Pinpoint the cell where the given text exists, returning its (X, Y) midpoint coordinate. 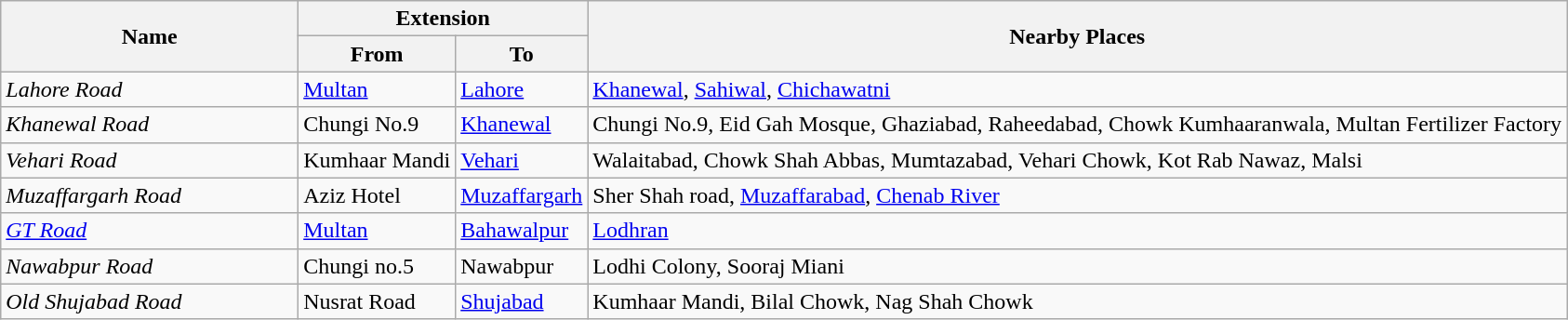
Aziz Hotel (378, 195)
Nawabpur Road (150, 266)
From (378, 54)
Kumhaar Mandi (378, 160)
Lahore Road (150, 89)
Muzaffargarh (522, 195)
Khanewal (522, 125)
Nusrat Road (378, 301)
To (522, 54)
Lahore (522, 89)
Kumhaar Mandi, Bilal Chowk, Nag Shah Chowk (1077, 301)
Muzaffargarh Road (150, 195)
Extension (443, 19)
Bahawalpur (522, 231)
Old Shujabad Road (150, 301)
GT Road (150, 231)
Chungi No.9 (378, 125)
Lodhran (1077, 231)
Walaitabad, Chowk Shah Abbas, Mumtazabad, Vehari Chowk, Kot Rab Nawaz, Malsi (1077, 160)
Nawabpur (522, 266)
Shujabad (522, 301)
Vehari Road (150, 160)
Lodhi Colony, Sooraj Miani (1077, 266)
Chungi no.5 (378, 266)
Khanewal Road (150, 125)
Chungi No.9, Eid Gah Mosque, Ghaziabad, Raheedabad, Chowk Kumhaaranwala, Multan Fertilizer Factory (1077, 125)
Khanewal, Sahiwal, Chichawatni (1077, 89)
Sher Shah road, Muzaffarabad, Chenab River (1077, 195)
Nearby Places (1077, 36)
Name (150, 36)
Vehari (522, 160)
